Provide the [X, Y] coordinate of the cell's center where the given text is located.  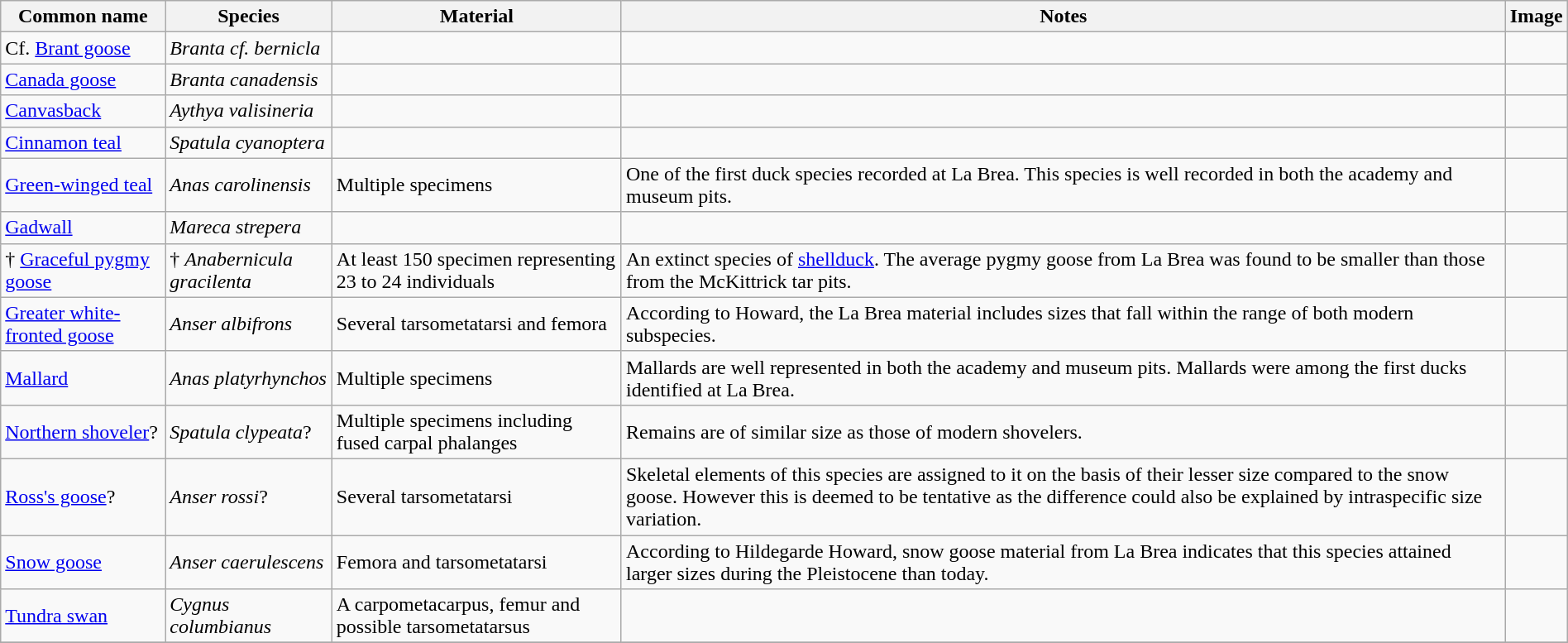
Remains are of similar size as those of modern shovelers. [1064, 432]
Image [1537, 17]
An extinct species of shellduck. The average pygmy goose from La Brea was found to be smaller than those from the McKittrick tar pits. [1064, 270]
Notes [1064, 17]
Spatula clypeata? [248, 432]
Mareca strepera [248, 228]
Spatula cyanoptera [248, 142]
Mallard [83, 377]
At least 150 specimen representing 23 to 24 individuals [476, 270]
Femora and tarsometatarsi [476, 561]
Gadwall [83, 228]
Cinnamon teal [83, 142]
Canada goose [83, 79]
Branta canadensis [248, 79]
Anas platyrhynchos [248, 377]
Cf. Brant goose [83, 48]
Several tarsometatarsi [476, 497]
Canvasback [83, 111]
Branta cf. bernicla [248, 48]
Green-winged teal [83, 185]
Species [248, 17]
Snow goose [83, 561]
Multiple specimens including fused carpal phalanges [476, 432]
Anser rossi? [248, 497]
Mallards are well represented in both the academy and museum pits. Mallards were among the first ducks identified at La Brea. [1064, 377]
Material [476, 17]
One of the first duck species recorded at La Brea. This species is well recorded in both the academy and museum pits. [1064, 185]
Cygnus columbianus [248, 616]
Anser caerulescens [248, 561]
† Anabernicula gracilenta [248, 270]
† Graceful pygmy goose [83, 270]
Aythya valisineria [248, 111]
According to Hildegarde Howard, snow goose material from La Brea indicates that this species attained larger sizes during the Pleistocene than today. [1064, 561]
Common name [83, 17]
According to Howard, the La Brea material includes sizes that fall within the range of both modern subspecies. [1064, 324]
Anser albifrons [248, 324]
Anas carolinensis [248, 185]
Ross's goose? [83, 497]
A carpometacarpus, femur and possible tarsometatarsus [476, 616]
Northern shoveler? [83, 432]
Greater white-fronted goose [83, 324]
Tundra swan [83, 616]
Several tarsometatarsi and femora [476, 324]
